Return the [x, y] coordinate for the center point of the cell that contains the specified text.  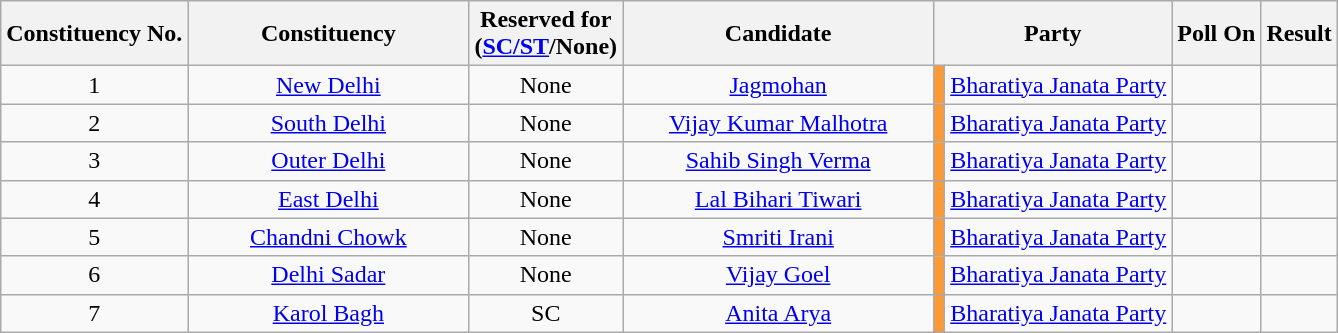
Candidate [778, 34]
Delhi Sadar [328, 275]
Sahib Singh Verma [778, 161]
New Delhi [328, 85]
Vijay Kumar Malhotra [778, 123]
Reserved for(SC/ST/None) [546, 34]
7 [94, 313]
2 [94, 123]
Vijay Goel [778, 275]
Outer Delhi [328, 161]
4 [94, 199]
1 [94, 85]
Chandni Chowk [328, 237]
Poll On [1216, 34]
Lal Bihari Tiwari [778, 199]
South Delhi [328, 123]
6 [94, 275]
Constituency No. [94, 34]
East Delhi [328, 199]
Karol Bagh [328, 313]
3 [94, 161]
Anita Arya [778, 313]
Smriti Irani [778, 237]
Jagmohan [778, 85]
Result [1299, 34]
Constituency [328, 34]
SC [546, 313]
5 [94, 237]
Party [1053, 34]
